Extract the (X, Y) coordinate from the center of the cell holding the provided text.  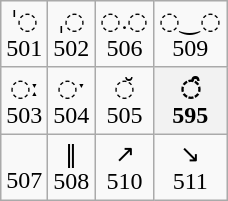
507 (24, 168)
◌.◌ 506 (124, 34)
◌‿◌ 509 (190, 34)
◌ː 503 (24, 100)
◌̑ 595 (190, 100)
↘ 511 (190, 168)
ˈ◌ 501 (24, 34)
◌ˑ 504 (72, 100)
ˌ◌ 502 (72, 34)
‖ 508 (72, 168)
↗ 510 (124, 168)
◌̆ 505 (124, 100)
